Pinpoint the cell where the given text exists, returning its [x, y] midpoint coordinate. 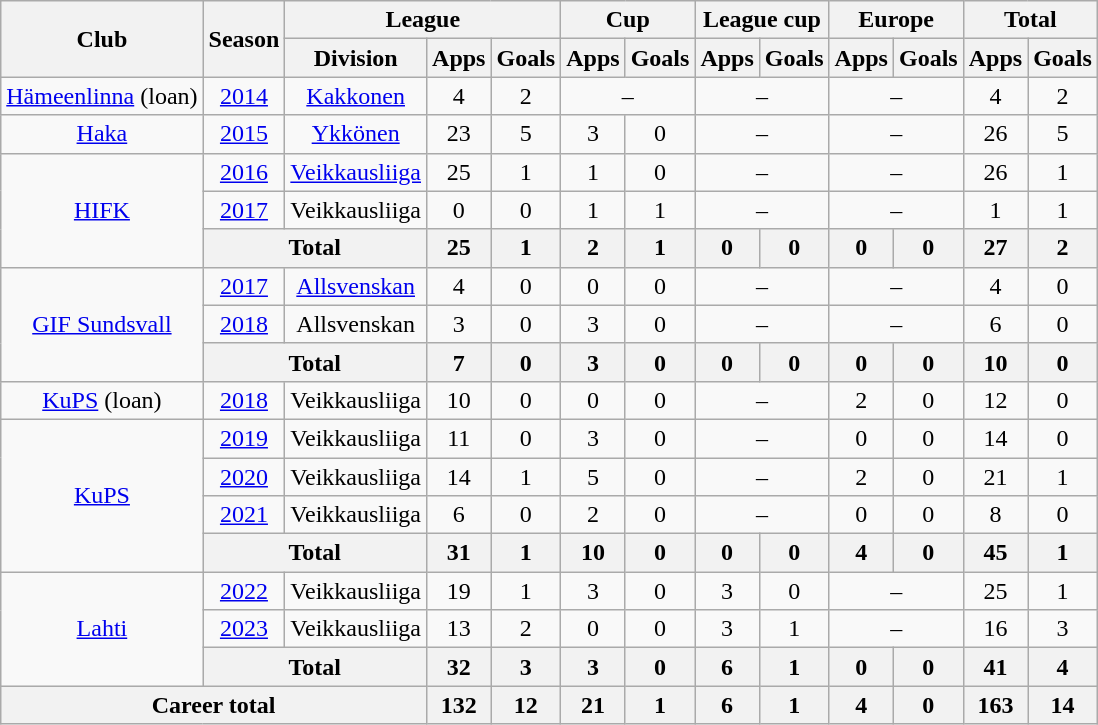
163 [995, 705]
Cup [628, 20]
Ykkönen [356, 134]
23 [459, 134]
13 [459, 629]
Career total [214, 705]
27 [995, 248]
41 [995, 667]
2016 [244, 172]
11 [459, 438]
Lahti [102, 629]
GIF Sundsvall [102, 324]
2023 [244, 629]
31 [459, 553]
KuPS (loan) [102, 400]
2019 [244, 438]
Club [102, 39]
League cup [762, 20]
19 [459, 591]
2020 [244, 477]
32 [459, 667]
8 [995, 515]
132 [459, 705]
League [423, 20]
Division [356, 58]
16 [995, 629]
2021 [244, 515]
45 [995, 553]
2022 [244, 591]
2015 [244, 134]
2014 [244, 96]
Kakkonen [356, 96]
7 [459, 362]
HIFK [102, 210]
KuPS [102, 495]
Season [244, 39]
Hämeenlinna (loan) [102, 96]
Europe [896, 20]
Haka [102, 134]
